Detect which cell encompasses the target text, then output its (x, y) center coordinate. 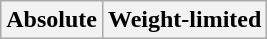
Weight-limited (184, 20)
Absolute (52, 20)
